Return (x, y) of the center of cell containing provided text 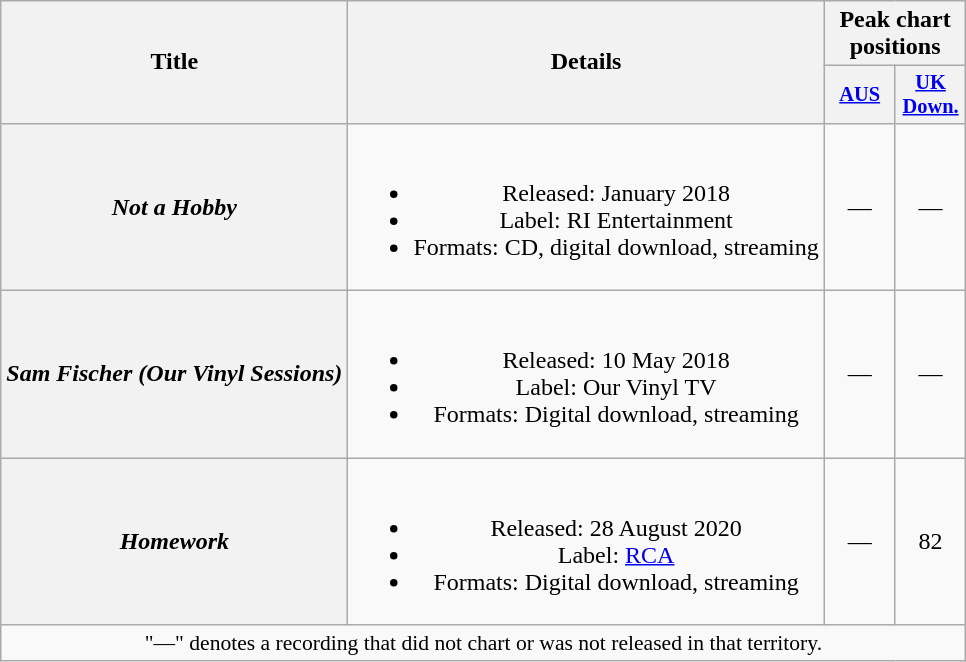
Released: January 2018Label: RI EntertainmentFormats: CD, digital download, streaming (586, 206)
Homework (174, 542)
Released: 10 May 2018Label: Our Vinyl TVFormats: Digital download, streaming (586, 374)
AUS (860, 95)
"—" denotes a recording that did not chart or was not released in that territory. (484, 643)
UKDown. (930, 95)
Title (174, 62)
Not a Hobby (174, 206)
Sam Fischer (Our Vinyl Sessions) (174, 374)
Peak chart positions (895, 34)
Released: 28 August 2020Label: RCAFormats: Digital download, streaming (586, 542)
82 (930, 542)
Details (586, 62)
